Return (X, Y) of the center of cell containing provided text 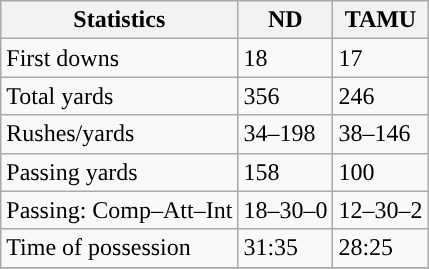
First downs (120, 58)
Time of possession (120, 248)
Rushes/yards (120, 134)
246 (380, 96)
158 (286, 172)
TAMU (380, 20)
Total yards (120, 96)
28:25 (380, 248)
18 (286, 58)
Statistics (120, 20)
12–30–2 (380, 210)
17 (380, 58)
Passing: Comp–Att–Int (120, 210)
18–30–0 (286, 210)
31:35 (286, 248)
356 (286, 96)
38–146 (380, 134)
34–198 (286, 134)
100 (380, 172)
Passing yards (120, 172)
ND (286, 20)
